Return the [X, Y] coordinate for the center point of the cell that contains the specified text.  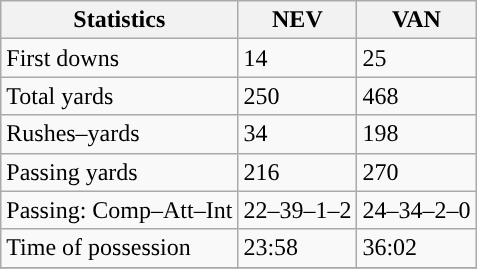
Passing yards [120, 172]
468 [416, 96]
Statistics [120, 20]
First downs [120, 58]
Rushes–yards [120, 134]
24–34–2–0 [416, 210]
Total yards [120, 96]
250 [298, 96]
22–39–1–2 [298, 210]
NEV [298, 20]
270 [416, 172]
VAN [416, 20]
Passing: Comp–Att–Int [120, 210]
23:58 [298, 248]
198 [416, 134]
34 [298, 134]
Time of possession [120, 248]
216 [298, 172]
25 [416, 58]
14 [298, 58]
36:02 [416, 248]
